From the cell containing the given text, extract its center point as [X, Y] coordinate. 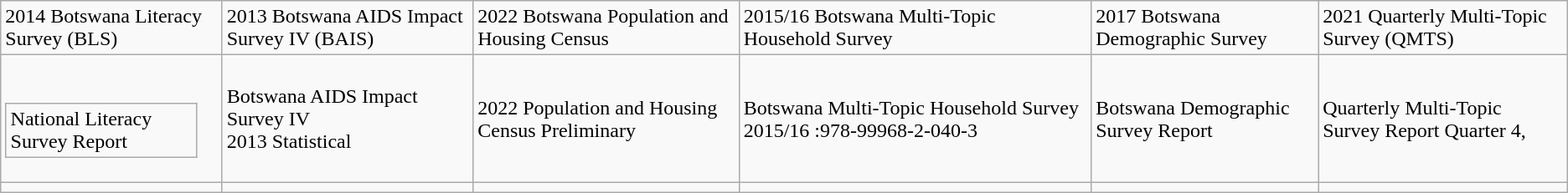
Botswana Multi-Topic Household Survey 2015/16 :978-99968-2-040-3 [915, 119]
Botswana Demographic Survey Report [1204, 119]
2022 Population and Housing Census Preliminary [606, 119]
2013 Botswana AIDS Impact Survey IV (BAIS) [348, 28]
Quarterly Multi-Topic Survey Report Quarter 4, [1443, 119]
Botswana AIDS Impact Survey IV2013 Statistical [348, 119]
2014 Botswana Literacy Survey (BLS) [111, 28]
2017 Botswana Demographic Survey [1204, 28]
2022 Botswana Population and Housing Census [606, 28]
2021 Quarterly Multi-Topic Survey (QMTS) [1443, 28]
2015/16 Botswana Multi-Topic Household Survey [915, 28]
